Scan for the cell matching the given text and deliver its (x, y) coordinate at center. 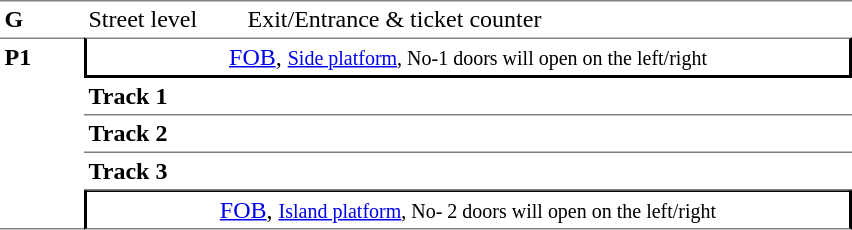
G (42, 19)
Street level (164, 19)
Track 3 (164, 172)
FOB, Side platform, No-1 doors will open on the left/right (468, 58)
Track 1 (164, 97)
Exit/Entrance & ticket counter (548, 19)
Track 2 (164, 135)
P1 (42, 134)
FOB, Island platform, No- 2 doors will open on the left/right (468, 210)
